Return (X, Y) of the center of cell containing provided text 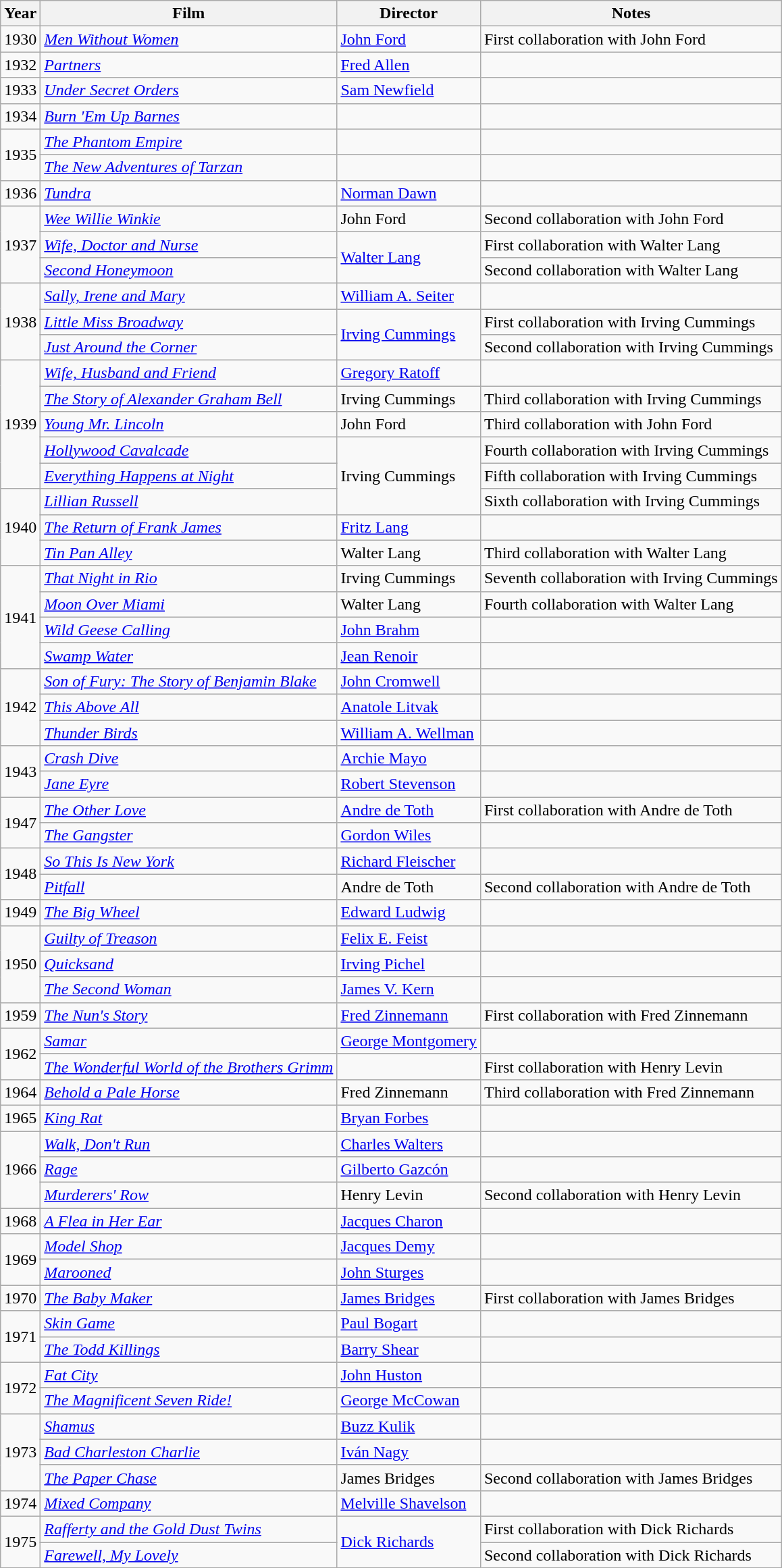
George McCowan (409, 1401)
Everything Happens at Night (189, 476)
1932 (20, 65)
Third collaboration with John Ford (631, 425)
1965 (20, 1118)
Iván Nagy (409, 1452)
Second Honeymoon (189, 270)
Richard Fleischer (409, 861)
Mixed Company (189, 1503)
Fat City (189, 1375)
Quicksand (189, 964)
Son of Fury: The Story of Benjamin Blake (189, 681)
The Big Wheel (189, 913)
Wee Willie Winkie (189, 219)
Third collaboration with Fred Zinnemann (631, 1092)
Director (409, 13)
The Return of Frank James (189, 527)
William A. Wellman (409, 732)
1975 (20, 1542)
Second collaboration with Henry Levin (631, 1195)
Partners (189, 65)
Jacques Charon (409, 1221)
Second collaboration with Dick Richards (631, 1555)
Paul Bogart (409, 1324)
Wife, Husband and Friend (189, 373)
Notes (631, 13)
Second collaboration with James Bridges (631, 1478)
1939 (20, 425)
John Huston (409, 1375)
Fritz Lang (409, 527)
First collaboration with John Ford (631, 39)
Pitfall (189, 887)
Irving Pichel (409, 964)
Fourth collaboration with Irving Cummings (631, 450)
Fourth collaboration with Walter Lang (631, 604)
1947 (20, 823)
1937 (20, 244)
1959 (20, 1015)
1950 (20, 964)
Felix E. Feist (409, 938)
First collaboration with Fred Zinnemann (631, 1015)
1972 (20, 1388)
James V. Kern (409, 990)
First collaboration with Walter Lang (631, 244)
Bad Charleston Charlie (189, 1452)
John Brahm (409, 630)
The Paper Chase (189, 1478)
1971 (20, 1336)
Sam Newfield (409, 90)
Thunder Birds (189, 732)
The New Adventures of Tarzan (189, 167)
Burn 'Em Up Barnes (189, 116)
Melville Shavelson (409, 1503)
The Magnificent Seven Ride! (189, 1401)
Second collaboration with Andre de Toth (631, 887)
First collaboration with Andre de Toth (631, 810)
1948 (20, 874)
The Gangster (189, 836)
Third collaboration with Irving Cummings (631, 399)
Second collaboration with Walter Lang (631, 270)
Murderers' Row (189, 1195)
Charles Walters (409, 1144)
Swamp Water (189, 655)
Sally, Irene and Mary (189, 296)
That Night in Rio (189, 578)
Wife, Doctor and Nurse (189, 244)
1949 (20, 913)
1964 (20, 1092)
Little Miss Broadway (189, 322)
Farewell, My Lovely (189, 1555)
1938 (20, 321)
George Montgomery (409, 1041)
1941 (20, 617)
Barry Shear (409, 1349)
1970 (20, 1298)
Second collaboration with Irving Cummings (631, 348)
So This Is New York (189, 861)
1943 (20, 772)
Rafferty and the Gold Dust Twins (189, 1529)
First collaboration with Henry Levin (631, 1066)
Crash Dive (189, 759)
Behold a Pale Horse (189, 1092)
The Nun's Story (189, 1015)
Bryan Forbes (409, 1118)
Jean Renoir (409, 655)
The Other Love (189, 810)
1969 (20, 1260)
The Baby Maker (189, 1298)
Young Mr. Lincoln (189, 425)
Norman Dawn (409, 193)
The Phantom Empire (189, 142)
Moon Over Miami (189, 604)
A Flea in Her Ear (189, 1221)
Henry Levin (409, 1195)
Fred Allen (409, 65)
Gregory Ratoff (409, 373)
1962 (20, 1054)
Lillian Russell (189, 502)
1942 (20, 707)
Just Around the Corner (189, 348)
1966 (20, 1170)
Skin Game (189, 1324)
1940 (20, 527)
Shamus (189, 1426)
Second collaboration with John Ford (631, 219)
1968 (20, 1221)
Sixth collaboration with Irving Cummings (631, 502)
Men Without Women (189, 39)
The Todd Killings (189, 1349)
Buzz Kulik (409, 1426)
The Wonderful World of the Brothers Grimm (189, 1066)
Wild Geese Calling (189, 630)
Samar (189, 1041)
Rage (189, 1170)
Model Shop (189, 1247)
Anatole Litvak (409, 707)
Walk, Don't Run (189, 1144)
Seventh collaboration with Irving Cummings (631, 578)
The Story of Alexander Graham Bell (189, 399)
Guilty of Treason (189, 938)
Jane Eyre (189, 784)
Third collaboration with Walter Lang (631, 553)
1936 (20, 193)
Robert Stevenson (409, 784)
Film (189, 13)
This Above All (189, 707)
1933 (20, 90)
John Sturges (409, 1272)
Archie Mayo (409, 759)
Year (20, 13)
Gilberto Gazcón (409, 1170)
First collaboration with Irving Cummings (631, 322)
The Second Woman (189, 990)
Gordon Wiles (409, 836)
King Rat (189, 1118)
1973 (20, 1452)
Tin Pan Alley (189, 553)
Dick Richards (409, 1542)
Tundra (189, 193)
Edward Ludwig (409, 913)
1930 (20, 39)
First collaboration with Dick Richards (631, 1529)
First collaboration with James Bridges (631, 1298)
John Cromwell (409, 681)
1935 (20, 155)
William A. Seiter (409, 296)
Hollywood Cavalcade (189, 450)
1934 (20, 116)
Marooned (189, 1272)
1974 (20, 1503)
Jacques Demy (409, 1247)
Under Secret Orders (189, 90)
Fifth collaboration with Irving Cummings (631, 476)
